Locate the cell with the specified text and output its (x, y) center coordinate. 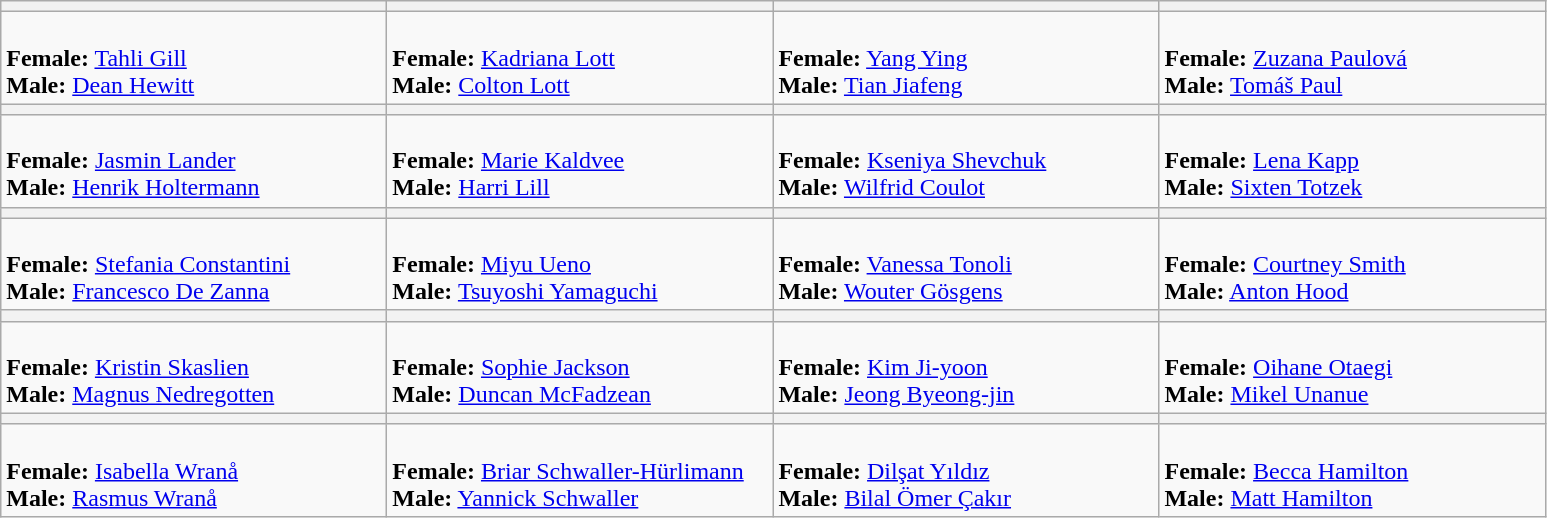
Female: Briar Schwaller-Hürlimann Male: Yannick Schwaller (580, 470)
Female: Jasmin Lander Male: Henrik Holtermann (194, 161)
Female: Dilşat Yıldız Male: Bilal Ömer Çakır (966, 470)
Female: Tahli Gill Male: Dean Hewitt (194, 58)
Female: Courtney Smith Male: Anton Hood (1352, 264)
Female: Kristin Skaslien Male: Magnus Nedregotten (194, 367)
Female: Yang Ying Male: Tian Jiafeng (966, 58)
Female: Oihane Otaegi Male: Mikel Unanue (1352, 367)
Female: Kim Ji-yoon Male: Jeong Byeong-jin (966, 367)
Female: Kseniya Shevchuk Male: Wilfrid Coulot (966, 161)
Female: Miyu Ueno Male: Tsuyoshi Yamaguchi (580, 264)
Female: Kadriana Lott Male: Colton Lott (580, 58)
Female: Zuzana Paulová Male: Tomáš Paul (1352, 58)
Female: Vanessa Tonoli Male: Wouter Gösgens (966, 264)
Female: Isabella Wranå Male: Rasmus Wranå (194, 470)
Female: Marie Kaldvee Male: Harri Lill (580, 161)
Female: Lena Kapp Male: Sixten Totzek (1352, 161)
Female: Becca Hamilton Male: Matt Hamilton (1352, 470)
Female: Stefania Constantini Male: Francesco De Zanna (194, 264)
Female: Sophie Jackson Male: Duncan McFadzean (580, 367)
